Detect which cell encompasses the target text, then output its (X, Y) center coordinate. 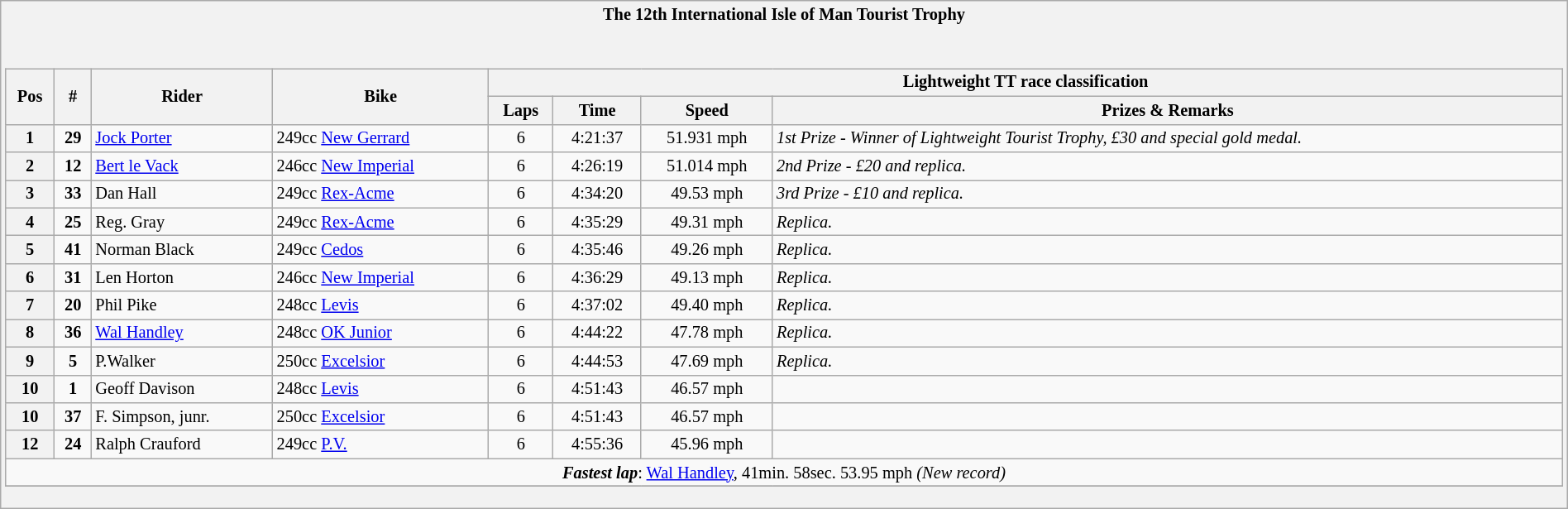
Lightweight TT race classification (1025, 82)
249cc Cedos (380, 249)
7 (30, 305)
Laps (521, 110)
Wal Handley (182, 333)
4:44:53 (597, 361)
Prizes & Remarks (1168, 110)
47.69 mph (706, 361)
4:26:19 (597, 166)
51.931 mph (706, 138)
2nd Prize - £20 and replica. (1168, 166)
4:35:46 (597, 249)
3rd Prize - £10 and replica. (1168, 194)
4 (30, 222)
47.78 mph (706, 333)
Ralph Crauford (182, 444)
51.014 mph (706, 166)
37 (73, 416)
Geoff Davison (182, 389)
Jock Porter (182, 138)
# (73, 96)
Bert le Vack (182, 166)
8 (30, 333)
3 (30, 194)
4:35:29 (597, 222)
45.96 mph (706, 444)
24 (73, 444)
4:34:20 (597, 194)
49.31 mph (706, 222)
249cc New Gerrard (380, 138)
Reg. Gray (182, 222)
4:36:29 (597, 277)
49.40 mph (706, 305)
9 (30, 361)
P.Walker (182, 361)
4:44:22 (597, 333)
Phil Pike (182, 305)
Dan Hall (182, 194)
4:21:37 (597, 138)
41 (73, 249)
248cc OK Junior (380, 333)
Pos (30, 96)
29 (73, 138)
33 (73, 194)
Bike (380, 96)
36 (73, 333)
1st Prize - Winner of Lightweight Tourist Trophy, £30 and special gold medal. (1168, 138)
49.53 mph (706, 194)
Speed (706, 110)
F. Simpson, junr. (182, 416)
4:37:02 (597, 305)
20 (73, 305)
249cc P.V. (380, 444)
2 (30, 166)
31 (73, 277)
Fastest lap: Wal Handley, 41min. 58sec. 53.95 mph (New record) (784, 473)
Rider (182, 96)
Len Horton (182, 277)
49.26 mph (706, 249)
Norman Black (182, 249)
49.13 mph (706, 277)
4:55:36 (597, 444)
The 12th International Isle of Man Tourist Trophy (784, 13)
Time (597, 110)
25 (73, 222)
